Pinpoint the cell where the given text exists, returning its (X, Y) midpoint coordinate. 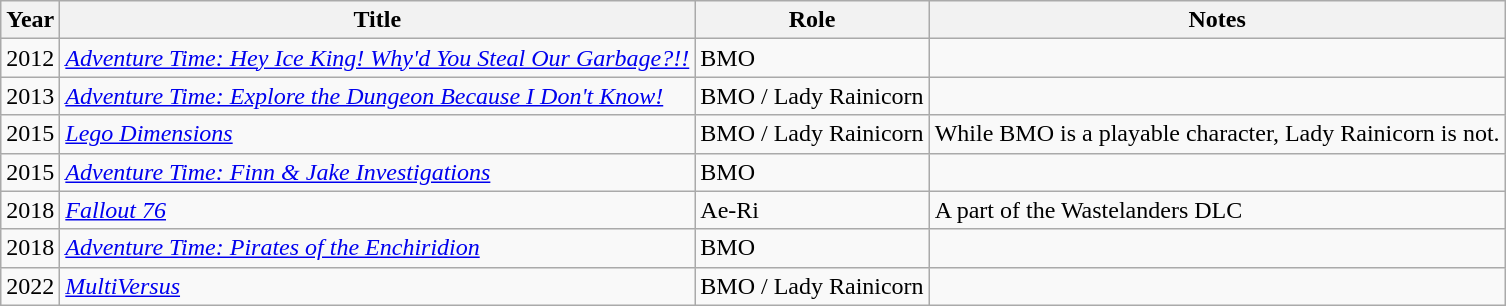
2013 (30, 96)
Title (378, 20)
Adventure Time: Pirates of the Enchiridion (378, 248)
Adventure Time: Finn & Jake Investigations (378, 172)
Year (30, 20)
Adventure Time: Hey Ice King! Why'd You Steal Our Garbage?!! (378, 58)
Adventure Time: Explore the Dungeon Because I Don't Know! (378, 96)
A part of the Wastelanders DLC (1217, 210)
Role (812, 20)
Notes (1217, 20)
2012 (30, 58)
MultiVersus (378, 286)
Fallout 76 (378, 210)
Ae-Ri (812, 210)
2022 (30, 286)
Lego Dimensions (378, 134)
While BMO is a playable character, Lady Rainicorn is not. (1217, 134)
